Locate the cell with the specified text and output its [x, y] center coordinate. 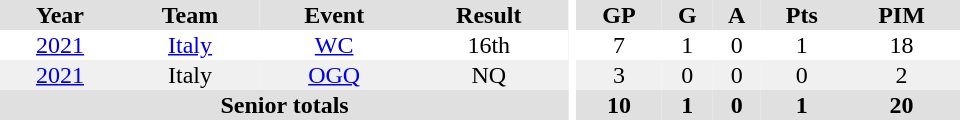
Senior totals [284, 105]
16th [488, 45]
7 [619, 45]
GP [619, 15]
Team [190, 15]
Pts [802, 15]
3 [619, 75]
WC [334, 45]
A [737, 15]
Event [334, 15]
Year [60, 15]
10 [619, 105]
OGQ [334, 75]
PIM [902, 15]
2 [902, 75]
Result [488, 15]
18 [902, 45]
NQ [488, 75]
20 [902, 105]
G [688, 15]
